Return the (X, Y) coordinate for the center point of the cell that contains the specified text.  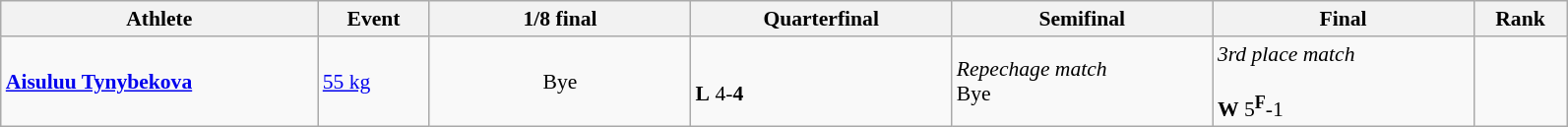
L 4-4 (821, 82)
3rd place matchW 5F-1 (1343, 82)
Bye (559, 82)
55 kg (374, 82)
Repechage matchBye (1083, 82)
Aisuluu Tynybekova (159, 82)
Rank (1520, 19)
Semifinal (1083, 19)
1/8 final (559, 19)
Quarterfinal (821, 19)
Athlete (159, 19)
Final (1343, 19)
Event (374, 19)
